Capture the cell that displays the provided text and extract its [x, y] central coordinate. 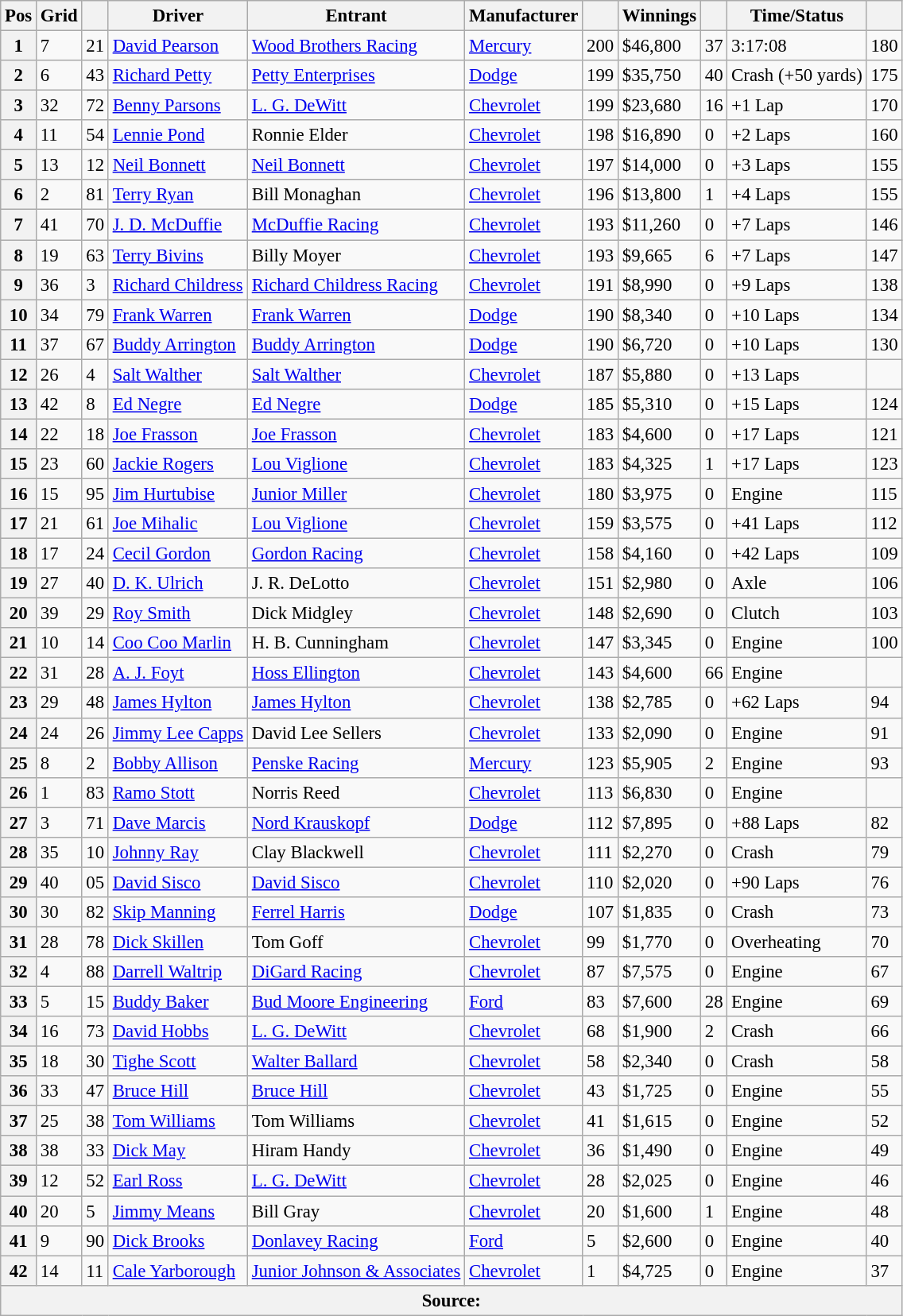
David Pearson [178, 46]
Winnings [660, 16]
$4,160 [660, 554]
69 [884, 1002]
200 [601, 46]
Roy Smith [178, 613]
107 [601, 912]
76 [884, 882]
$8,990 [660, 284]
55 [884, 1091]
Benny Parsons [178, 106]
146 [884, 225]
$4,325 [660, 464]
187 [601, 374]
Ferrel Harris [356, 912]
Time/Status [796, 16]
Norris Reed [356, 792]
81 [95, 195]
$2,600 [660, 1241]
$2,270 [660, 853]
Jimmy Lee Capps [178, 733]
+62 Laps [796, 703]
$23,680 [660, 106]
DiGard Racing [356, 972]
McDuffie Racing [356, 225]
$4,725 [660, 1271]
Cale Yarborough [178, 1271]
Wood Brothers Racing [356, 46]
$1,490 [660, 1151]
91 [884, 733]
Dick Midgley [356, 613]
Tom Goff [356, 942]
109 [884, 554]
Driver [178, 16]
+42 Laps [796, 554]
Earl Ross [178, 1181]
Lennie Pond [178, 135]
Terry Bivins [178, 255]
99 [601, 942]
David Lee Sellers [356, 733]
Crash (+50 yards) [796, 75]
Clutch [796, 613]
100 [884, 643]
Dick Skillen [178, 942]
$16,890 [660, 135]
Jackie Rogers [178, 464]
Bill Gray [356, 1211]
05 [95, 882]
49 [884, 1151]
Ramo Stott [178, 792]
D. K. Ulrich [178, 583]
$1,770 [660, 942]
Manufacturer [524, 16]
Buddy Baker [178, 1002]
+13 Laps [796, 374]
121 [884, 434]
$2,980 [660, 583]
$1,600 [660, 1211]
$7,895 [660, 822]
Junior Johnson & Associates [356, 1271]
94 [884, 703]
$35,750 [660, 75]
196 [601, 195]
71 [95, 822]
Hiram Handy [356, 1151]
Tighe Scott [178, 1062]
+9 Laps [796, 284]
95 [95, 493]
Coo Coo Marlin [178, 643]
+15 Laps [796, 404]
Bill Monaghan [356, 195]
Ronnie Elder [356, 135]
Richard Childress Racing [356, 284]
$5,880 [660, 374]
124 [884, 404]
198 [601, 135]
Bobby Allison [178, 763]
$2,020 [660, 882]
$3,975 [660, 493]
J. D. McDuffie [178, 225]
$13,800 [660, 195]
+41 Laps [796, 524]
Dave Marcis [178, 822]
Bud Moore Engineering [356, 1002]
David Hobbs [178, 1032]
113 [601, 792]
Junior Miller [356, 493]
103 [884, 613]
Grid [59, 16]
$1,900 [660, 1032]
93 [884, 763]
$8,340 [660, 315]
$1,835 [660, 912]
+4 Laps [796, 195]
Darrell Waltrip [178, 972]
54 [95, 135]
3:17:08 [796, 46]
$11,260 [660, 225]
$14,000 [660, 165]
60 [95, 464]
Terry Ryan [178, 195]
130 [884, 344]
Hoss Ellington [356, 673]
$2,090 [660, 733]
115 [884, 493]
$2,340 [660, 1062]
78 [95, 942]
106 [884, 583]
$3,575 [660, 524]
159 [601, 524]
134 [884, 315]
+1 Lap [796, 106]
148 [601, 613]
Richard Childress [178, 284]
$5,310 [660, 404]
111 [601, 853]
$6,830 [660, 792]
197 [601, 165]
158 [601, 554]
Penske Racing [356, 763]
Pos [19, 16]
Dick Brooks [178, 1241]
Petty Enterprises [356, 75]
133 [601, 733]
Nord Krauskopf [356, 822]
+2 Laps [796, 135]
$2,025 [660, 1181]
Jim Hurtubise [178, 493]
151 [601, 583]
90 [95, 1241]
$5,905 [660, 763]
Jimmy Means [178, 1211]
47 [95, 1091]
68 [601, 1032]
Richard Petty [178, 75]
$2,785 [660, 703]
61 [95, 524]
Source: [451, 1300]
Walter Ballard [356, 1062]
Gordon Racing [356, 554]
Donlavey Racing [356, 1241]
191 [601, 284]
$1,725 [660, 1091]
Dick May [178, 1151]
46 [884, 1181]
$2,690 [660, 613]
175 [884, 75]
Clay Blackwell [356, 853]
$6,720 [660, 344]
$46,800 [660, 46]
H. B. Cunningham [356, 643]
Johnny Ray [178, 853]
Billy Moyer [356, 255]
$1,615 [660, 1121]
A. J. Foyt [178, 673]
$7,575 [660, 972]
+90 Laps [796, 882]
160 [884, 135]
110 [601, 882]
Cecil Gordon [178, 554]
72 [95, 106]
$9,665 [660, 255]
Skip Manning [178, 912]
Axle [796, 583]
88 [95, 972]
143 [601, 673]
185 [601, 404]
Overheating [796, 942]
$7,600 [660, 1002]
87 [601, 972]
+88 Laps [796, 822]
63 [95, 255]
Entrant [356, 16]
170 [884, 106]
$3,345 [660, 643]
J. R. DeLotto [356, 583]
+3 Laps [796, 165]
Joe Mihalic [178, 524]
